Capture the cell that displays the provided text and extract its (x, y) central coordinate. 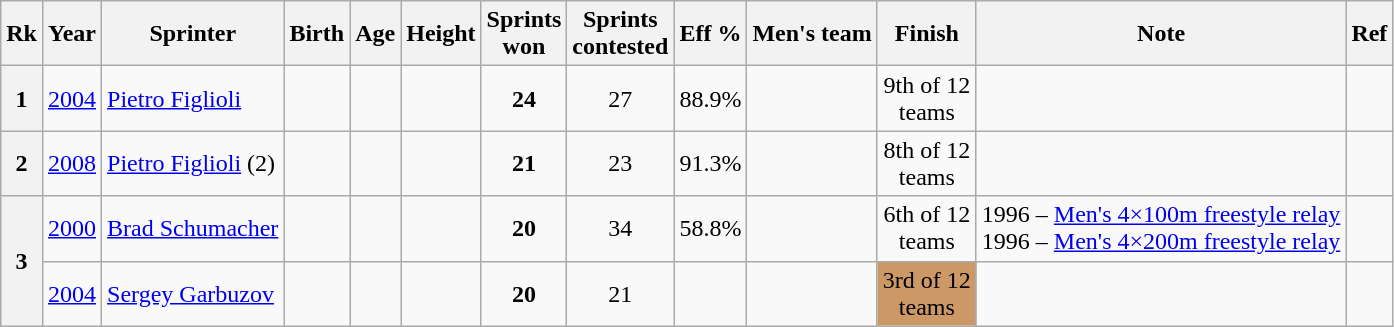
Note (1161, 34)
3rd of 12teams (926, 294)
27 (620, 98)
2 (22, 164)
Birth (317, 34)
Rk (22, 34)
34 (620, 228)
Sprintswon (524, 34)
Finish (926, 34)
23 (620, 164)
Age (376, 34)
58.8% (710, 228)
3 (22, 261)
Sergey Garbuzov (193, 294)
8th of 12teams (926, 164)
91.3% (710, 164)
Pietro Figlioli (193, 98)
2008 (72, 164)
2000 (72, 228)
Men's team (812, 34)
Year (72, 34)
Sprintscontested (620, 34)
Brad Schumacher (193, 228)
1 (22, 98)
Eff % (710, 34)
88.9% (710, 98)
Pietro Figlioli (2) (193, 164)
Ref (1370, 34)
24 (524, 98)
6th of 12teams (926, 228)
Sprinter (193, 34)
1996 – Men's 4×100m freestyle relay 1996 – Men's 4×200m freestyle relay (1161, 228)
Height (441, 34)
9th of 12teams (926, 98)
